Determine the [x, y] coordinate at the center of the cell enclosing the given text.  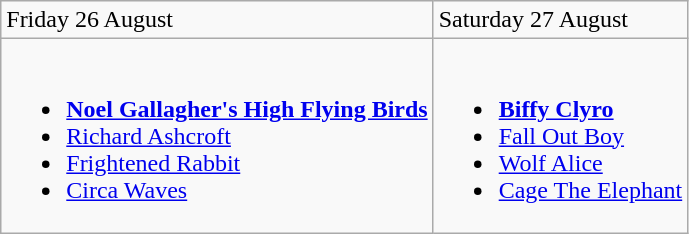
Friday 26 August [217, 20]
Biffy ClyroFall Out BoyWolf AliceCage The Elephant [560, 136]
Noel Gallagher's High Flying BirdsRichard AshcroftFrightened RabbitCirca Waves [217, 136]
Saturday 27 August [560, 20]
